Find where the given text appears and provide that cell's center as [X, Y] coordinate. 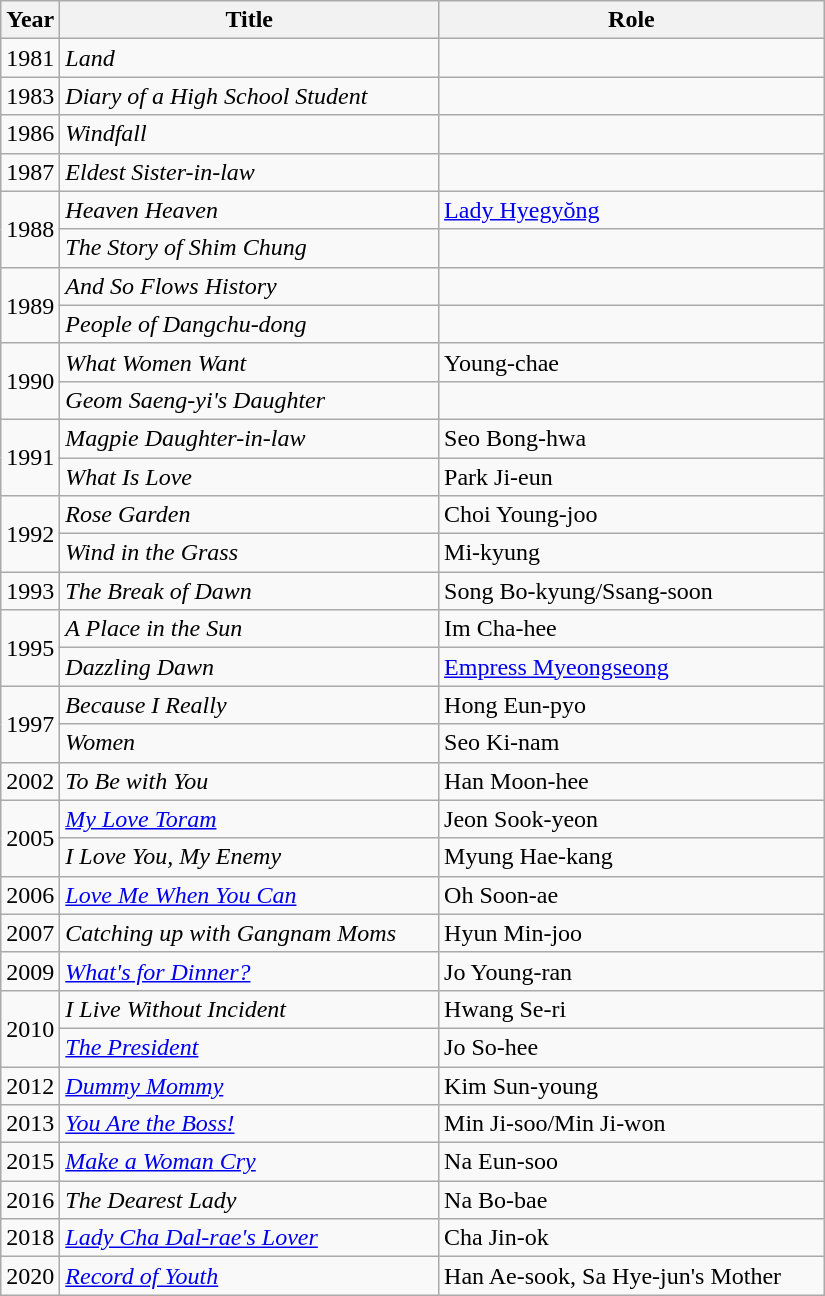
Wind in the Grass [250, 553]
My Love Toram [250, 819]
2006 [30, 895]
Young-chae [632, 362]
1995 [30, 648]
What's for Dinner? [250, 971]
Eldest Sister-in-law [250, 172]
Windfall [250, 134]
Women [250, 743]
Heaven Heaven [250, 210]
Min Ji-soo/Min Ji-won [632, 1124]
2007 [30, 933]
Geom Saeng-yi's Daughter [250, 400]
Record of Youth [250, 1276]
Park Ji-eun [632, 477]
I Live Without Incident [250, 1009]
Myung Hae-kang [632, 857]
Because I Really [250, 705]
Song Bo-kyung/Ssang-soon [632, 591]
Hwang Se-ri [632, 1009]
Dazzling Dawn [250, 667]
Jo Young-ran [632, 971]
1983 [30, 96]
What Women Want [250, 362]
Land [250, 58]
What Is Love [250, 477]
2020 [30, 1276]
Na Eun-soo [632, 1162]
Han Ae-sook, Sa Hye-jun's Mother [632, 1276]
1981 [30, 58]
People of Dangchu-dong [250, 324]
And So Flows History [250, 286]
The Story of Shim Chung [250, 248]
Choi Young-joo [632, 515]
Im Cha-hee [632, 629]
2012 [30, 1085]
1990 [30, 381]
2005 [30, 838]
I Love You, My Enemy [250, 857]
Hong Eun-pyo [632, 705]
Kim Sun-young [632, 1085]
The Break of Dawn [250, 591]
A Place in the Sun [250, 629]
Seo Bong-hwa [632, 438]
To Be with You [250, 781]
Year [30, 20]
2002 [30, 781]
2010 [30, 1028]
Hyun Min-joo [632, 933]
Jo So-hee [632, 1047]
Empress Myeongseong [632, 667]
Han Moon-hee [632, 781]
1989 [30, 305]
Catching up with Gangnam Moms [250, 933]
You Are the Boss! [250, 1124]
Cha Jin-ok [632, 1238]
2009 [30, 971]
1987 [30, 172]
Dummy Mommy [250, 1085]
1986 [30, 134]
Lady Cha Dal-rae's Lover [250, 1238]
Role [632, 20]
2015 [30, 1162]
Love Me When You Can [250, 895]
1997 [30, 724]
Rose Garden [250, 515]
Title [250, 20]
Seo Ki-nam [632, 743]
1988 [30, 229]
Oh Soon-ae [632, 895]
1992 [30, 534]
1991 [30, 457]
Na Bo-bae [632, 1200]
2016 [30, 1200]
2013 [30, 1124]
Lady Hyegyŏng [632, 210]
The Dearest Lady [250, 1200]
1993 [30, 591]
The President [250, 1047]
Make a Woman Cry [250, 1162]
Diary of a High School Student [250, 96]
2018 [30, 1238]
Jeon Sook-yeon [632, 819]
Magpie Daughter-in-law [250, 438]
Mi-kyung [632, 553]
